Identify which cell holds the provided text, then report its [X, Y] central coordinate. 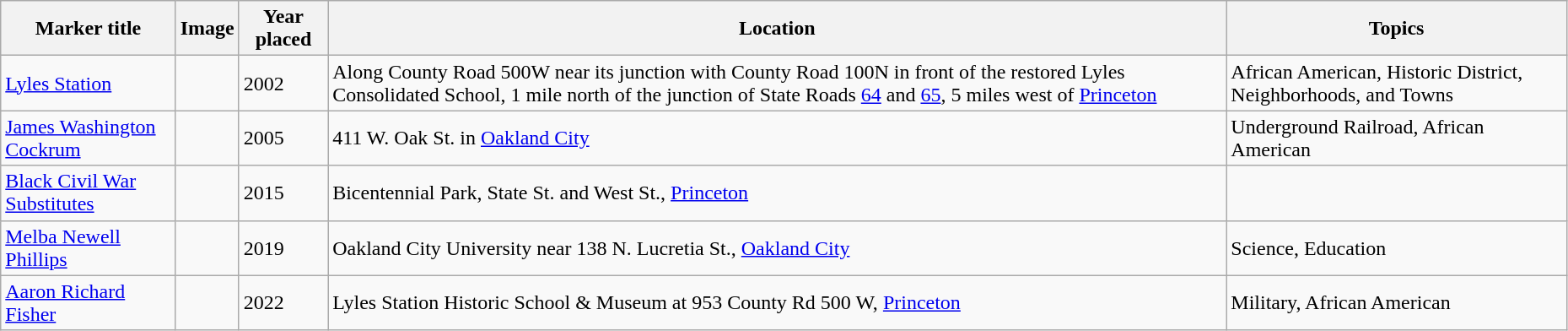
Bicentennial Park, State St. and West St., Princeton [778, 193]
2022 [283, 302]
Image [207, 29]
Black Civil War Substitutes [88, 193]
2005 [283, 138]
Oakland City University near 138 N. Lucretia St., Oakland City [778, 248]
Topics [1397, 29]
2002 [283, 83]
Military, African American [1397, 302]
Lyles Station Historic School & Museum at 953 County Rd 500 W, Princeton [778, 302]
Melba Newell Phillips [88, 248]
411 W. Oak St. in Oakland City [778, 138]
Science, Education [1397, 248]
Aaron Richard Fisher [88, 302]
African American, Historic District, Neighborhoods, and Towns [1397, 83]
Lyles Station [88, 83]
Location [778, 29]
James Washington Cockrum [88, 138]
Marker title [88, 29]
2015 [283, 193]
Year placed [283, 29]
2019 [283, 248]
Underground Railroad, African American [1397, 138]
